Find where the given text appears and provide that cell's center as [X, Y] coordinate. 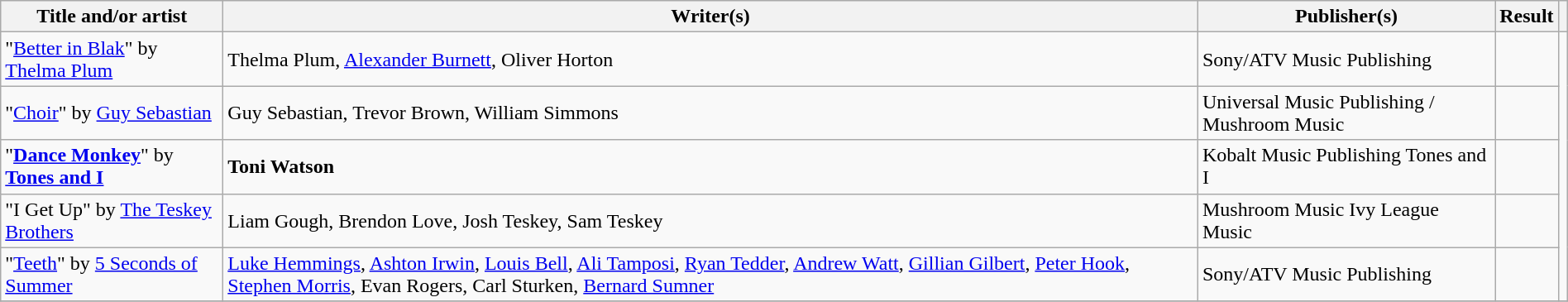
Liam Gough, Brendon Love, Josh Teskey, Sam Teskey [711, 220]
"Teeth" by 5 Seconds of Summer [112, 275]
Writer(s) [711, 17]
"I Get Up" by The Teskey Brothers [112, 220]
Thelma Plum, Alexander Burnett, Oliver Horton [711, 60]
Universal Music Publishing / Mushroom Music [1346, 113]
"Better in Blak" by Thelma Plum [112, 60]
Result [1527, 17]
Guy Sebastian, Trevor Brown, William Simmons [711, 113]
Publisher(s) [1346, 17]
Toni Watson [711, 167]
Mushroom Music Ivy League Music [1346, 220]
Title and/or artist [112, 17]
Kobalt Music Publishing Tones and I [1346, 167]
"Dance Monkey" by Tones and I [112, 167]
"Choir" by Guy Sebastian [112, 113]
